Scan for the cell matching the given text and deliver its (x, y) coordinate at center. 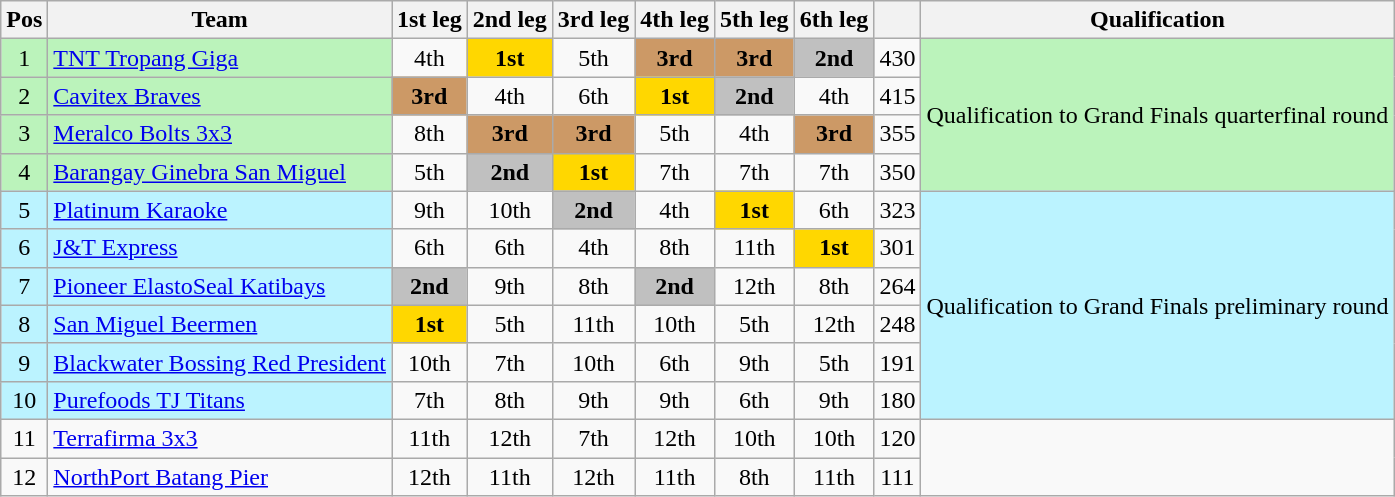
5th leg (754, 20)
J&T Express (220, 248)
7 (24, 286)
8 (24, 324)
10 (24, 400)
415 (898, 96)
NorthPort Batang Pier (220, 477)
Pos (24, 20)
264 (898, 286)
Cavitex Braves (220, 96)
350 (898, 172)
Platinum Karaoke (220, 210)
Qualification (1158, 20)
1st leg (430, 20)
2nd leg (510, 20)
11 (24, 438)
191 (898, 362)
355 (898, 134)
Pioneer ElastoSeal Katibays (220, 286)
2 (24, 96)
301 (898, 248)
120 (898, 438)
Purefoods TJ Titans (220, 400)
San Miguel Beermen (220, 324)
430 (898, 58)
Meralco Bolts 3x3 (220, 134)
6th leg (834, 20)
TNT Tropang Giga (220, 58)
3 (24, 134)
3rd leg (593, 20)
Team (220, 20)
323 (898, 210)
Qualification to Grand Finals quarterfinal round (1158, 115)
4th leg (675, 20)
Qualification to Grand Finals preliminary round (1158, 305)
1 (24, 58)
Terrafirma 3x3 (220, 438)
Blackwater Bossing Red President (220, 362)
5 (24, 210)
12 (24, 477)
9 (24, 362)
4 (24, 172)
6 (24, 248)
248 (898, 324)
111 (898, 477)
Barangay Ginebra San Miguel (220, 172)
180 (898, 400)
